Return [X, Y] of the center of cell containing provided text 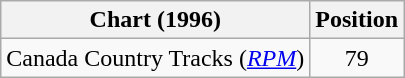
Position [357, 20]
Canada Country Tracks (RPM) [156, 58]
Chart (1996) [156, 20]
79 [357, 58]
